From the cell containing the given text, extract its center point as (X, Y) coordinate. 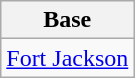
Base (68, 20)
Fort Jackson (68, 58)
